Return the (X, Y) coordinate for the center point of the cell that contains the specified text.  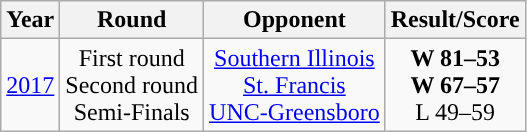
Result/Score (455, 20)
First roundSecond roundSemi-Finals (132, 85)
Southern IllinoisSt. FrancisUNC-Greensboro (295, 85)
Opponent (295, 20)
Round (132, 20)
W 81–53W 67–57 L 49–59 (455, 85)
2017 (30, 85)
Year (30, 20)
